Detect which cell encompasses the target text, then output its [x, y] center coordinate. 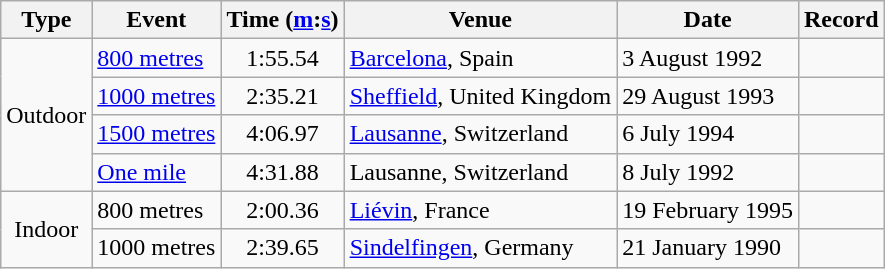
Time (m:s) [282, 20]
1:55.54 [282, 58]
21 January 1990 [708, 248]
Record [841, 20]
2:35.21 [282, 96]
Date [708, 20]
1500 metres [156, 134]
29 August 1993 [708, 96]
Type [46, 20]
2:00.36 [282, 210]
One mile [156, 172]
8 July 1992 [708, 172]
Sindelfingen, Germany [480, 248]
6 July 1994 [708, 134]
Indoor [46, 229]
Event [156, 20]
4:06.97 [282, 134]
3 August 1992 [708, 58]
Venue [480, 20]
19 February 1995 [708, 210]
Barcelona, Spain [480, 58]
2:39.65 [282, 248]
Liévin, France [480, 210]
Outdoor [46, 115]
4:31.88 [282, 172]
Sheffield, United Kingdom [480, 96]
